Search for the cell housing the specified text and yield its (X, Y) center coordinate. 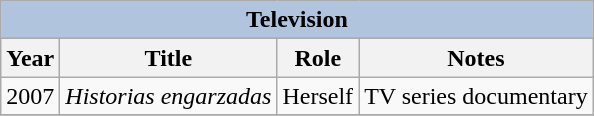
Historias engarzadas (168, 96)
Role (318, 58)
Television (297, 20)
Notes (476, 58)
TV series documentary (476, 96)
Year (30, 58)
2007 (30, 96)
Herself (318, 96)
Title (168, 58)
